For the text-containing cell, return its midpoint in [x, y] coordinate format. 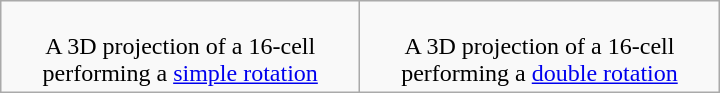
A 3D projection of a 16-cell performing a simple rotation [180, 47]
A 3D projection of a 16-cell performing a double rotation [540, 47]
